Capture the cell that displays the provided text and extract its (X, Y) central coordinate. 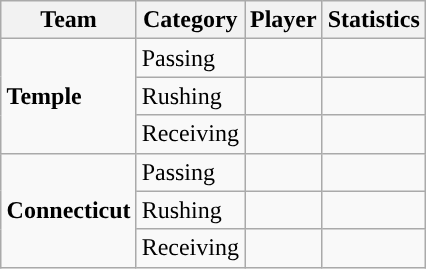
Category (190, 20)
Statistics (374, 20)
Player (283, 20)
Team (68, 20)
Temple (68, 96)
Connecticut (68, 210)
